Identify which cell holds the provided text, then report its [x, y] central coordinate. 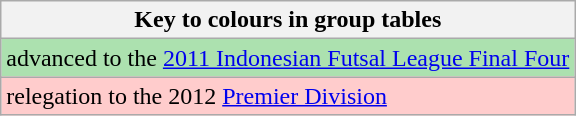
Key to colours in group tables [288, 20]
advanced to the 2011 Indonesian Futsal League Final Four [288, 58]
relegation to the 2012 Premier Division [288, 96]
